Search for the cell housing the specified text and yield its (x, y) center coordinate. 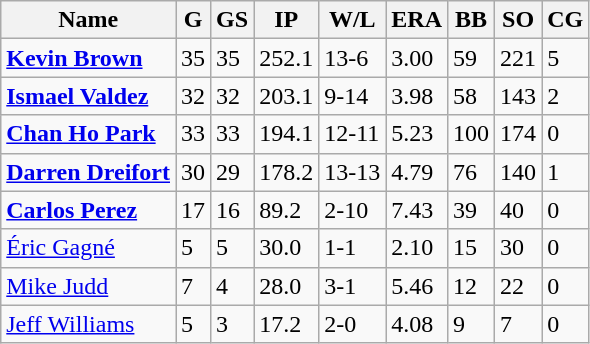
17 (194, 210)
221 (518, 58)
4.79 (417, 172)
12 (472, 286)
28.0 (286, 286)
17.2 (286, 324)
2-10 (352, 210)
3.98 (417, 96)
ERA (417, 20)
BB (472, 20)
2-0 (352, 324)
Darren Dreifort (88, 172)
13-6 (352, 58)
100 (472, 134)
G (194, 20)
13-13 (352, 172)
2.10 (417, 248)
15 (472, 248)
194.1 (286, 134)
89.2 (286, 210)
3 (232, 324)
174 (518, 134)
SO (518, 20)
3-1 (352, 286)
IP (286, 20)
CG (566, 20)
16 (232, 210)
Kevin Brown (88, 58)
40 (518, 210)
9 (472, 324)
252.1 (286, 58)
Chan Ho Park (88, 134)
5.46 (417, 286)
1-1 (352, 248)
Mike Judd (88, 286)
W/L (352, 20)
4 (232, 286)
39 (472, 210)
140 (518, 172)
Name (88, 20)
Jeff Williams (88, 324)
Ismael Valdez (88, 96)
3.00 (417, 58)
2 (566, 96)
58 (472, 96)
203.1 (286, 96)
GS (232, 20)
Éric Gagné (88, 248)
76 (472, 172)
29 (232, 172)
22 (518, 286)
9-14 (352, 96)
178.2 (286, 172)
12-11 (352, 134)
4.08 (417, 324)
5.23 (417, 134)
30.0 (286, 248)
1 (566, 172)
59 (472, 58)
143 (518, 96)
Carlos Perez (88, 210)
7.43 (417, 210)
